For the text-containing cell, return its midpoint in (X, Y) coordinate format. 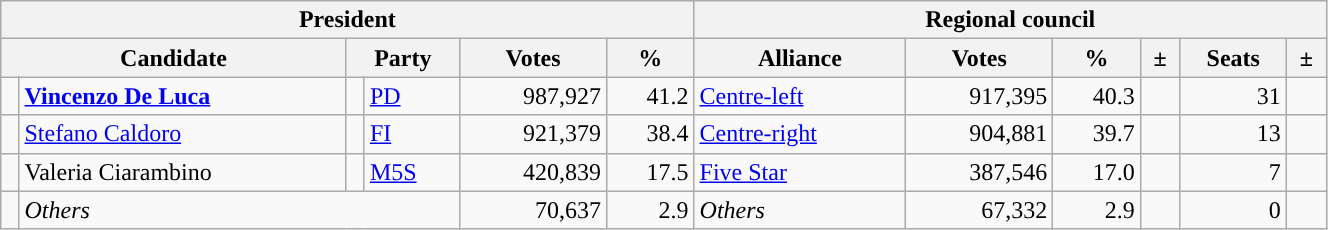
39.7 (1097, 134)
Regional council (1010, 20)
Alliance (800, 58)
M5S (412, 172)
Seats (1233, 58)
67,332 (980, 210)
17.5 (651, 172)
President (348, 20)
Party (402, 58)
917,395 (980, 96)
Stefano Caldoro (182, 134)
40.3 (1097, 96)
Five Star (800, 172)
387,546 (980, 172)
PD (412, 96)
38.4 (651, 134)
7 (1233, 172)
420,839 (534, 172)
31 (1233, 96)
70,637 (534, 210)
921,379 (534, 134)
41.2 (651, 96)
13 (1233, 134)
Valeria Ciarambino (182, 172)
17.0 (1097, 172)
FI (412, 134)
Candidate (174, 58)
987,927 (534, 96)
904,881 (980, 134)
Centre-right (800, 134)
0 (1233, 210)
Vincenzo De Luca (182, 96)
Centre-left (800, 96)
